Determine the (X, Y) coordinate at the center of the cell enclosing the given text.  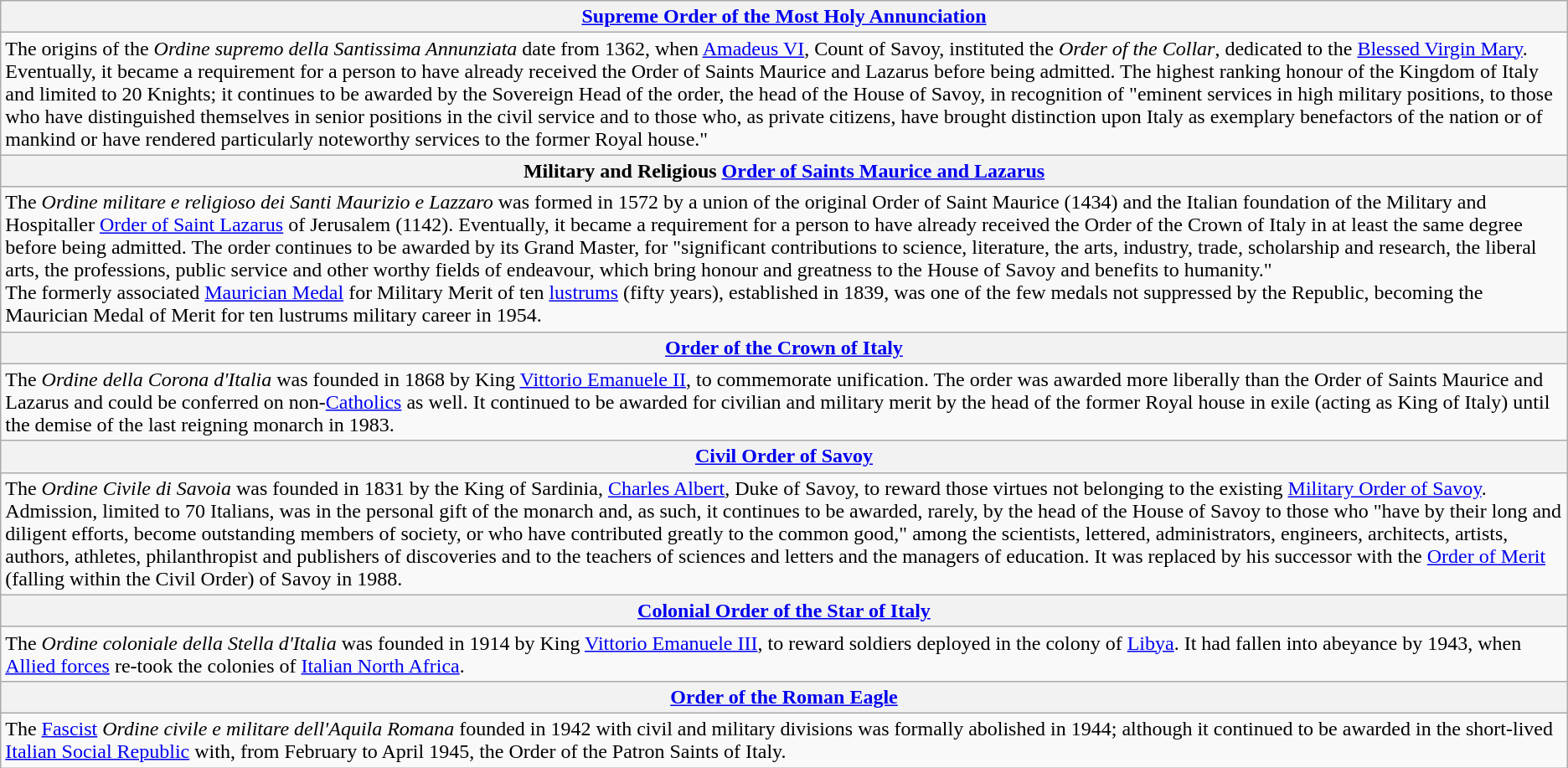
Military and Religious Order of Saints Maurice and Lazarus (784, 171)
Order of the Crown of Italy (784, 348)
Colonial Order of the Star of Italy (784, 611)
Order of the Roman Eagle (784, 697)
Civil Order of Savoy (784, 456)
Supreme Order of the Most Holy Annunciation (784, 17)
